Identify which cell holds the provided text, then report its (x, y) central coordinate. 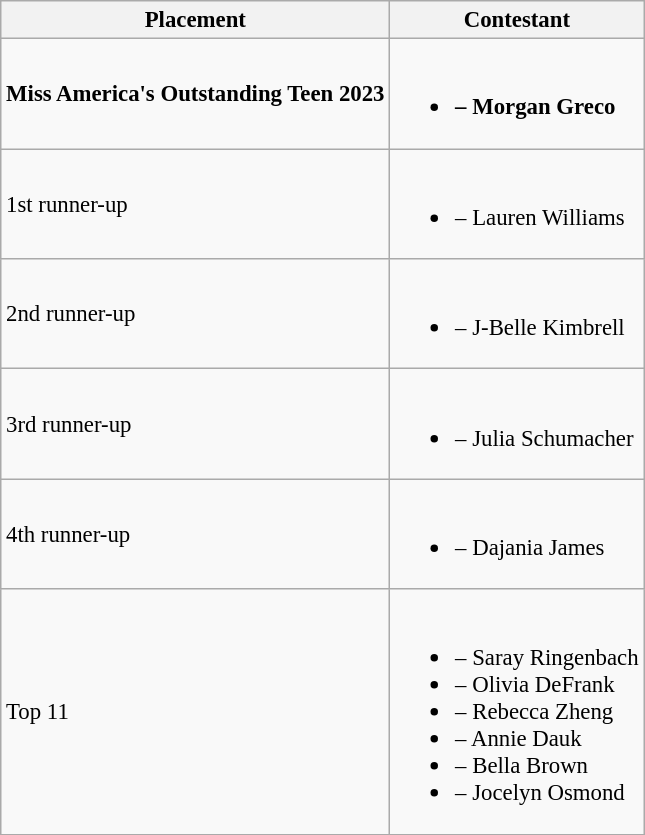
– Morgan Greco (517, 94)
Miss America's Outstanding Teen 2023 (196, 94)
– Julia Schumacher (517, 424)
3rd runner-up (196, 424)
– Lauren Williams (517, 204)
Placement (196, 20)
2nd runner-up (196, 314)
4th runner-up (196, 534)
– Dajania James (517, 534)
1st runner-up (196, 204)
– Saray Ringenbach – Olivia DeFrank – Rebecca Zheng – Annie Dauk – Bella Brown – Jocelyn Osmond (517, 712)
– J-Belle Kimbrell (517, 314)
Contestant (517, 20)
Top 11 (196, 712)
